Find where the given text appears and provide that cell's center as (X, Y) coordinate. 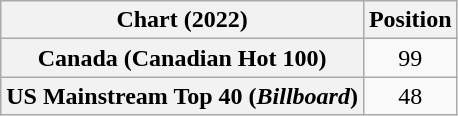
Position (410, 20)
99 (410, 58)
US Mainstream Top 40 (Billboard) (182, 96)
Chart (2022) (182, 20)
48 (410, 96)
Canada (Canadian Hot 100) (182, 58)
